For the text-containing cell, return its midpoint in [x, y] coordinate format. 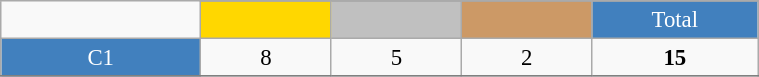
C1 [101, 58]
5 [396, 58]
8 [266, 58]
Total [675, 20]
2 [527, 58]
15 [675, 58]
